Search for the cell housing the specified text and yield its (X, Y) center coordinate. 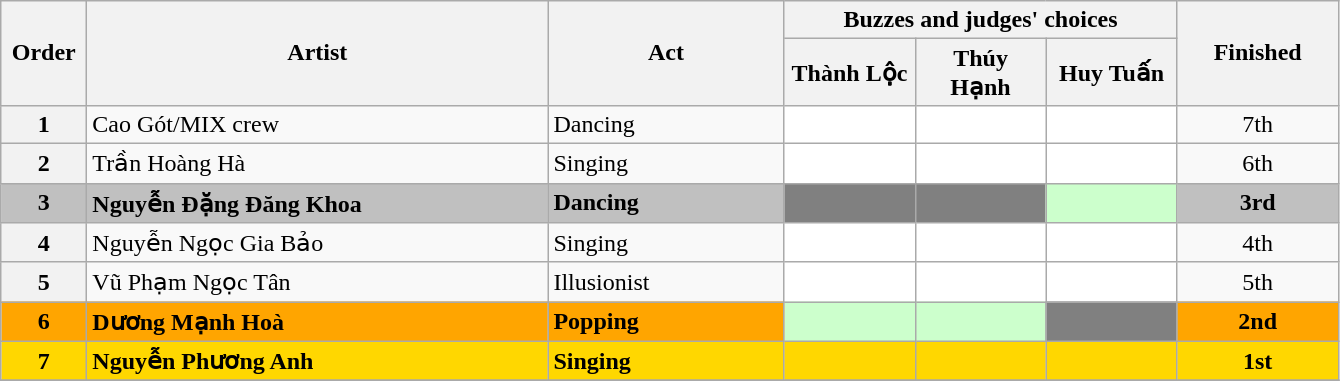
1 (44, 124)
Nguyễn Đặng Đăng Khoa (318, 203)
6 (44, 322)
4 (44, 243)
7th (1258, 124)
5 (44, 282)
Buzzes and judges' choices (980, 20)
3rd (1258, 203)
Nguyễn Phương Anh (318, 361)
Dương Mạnh Hoà (318, 322)
Thúy Hạnh (980, 72)
Popping (666, 322)
Cao Gót/MIX crew (318, 124)
Vũ Phạm Ngọc Tân (318, 282)
7 (44, 361)
Nguyễn Ngọc Gia Bảo (318, 243)
Illusionist (666, 282)
Order (44, 54)
Huy Tuấn (1112, 72)
Artist (318, 54)
2nd (1258, 322)
Finished (1258, 54)
Thành Lộc (850, 72)
2 (44, 163)
6th (1258, 163)
Trần Hoàng Hà (318, 163)
3 (44, 203)
5th (1258, 282)
Act (666, 54)
4th (1258, 243)
1st (1258, 361)
